Detect which cell encompasses the target text, then output its (X, Y) center coordinate. 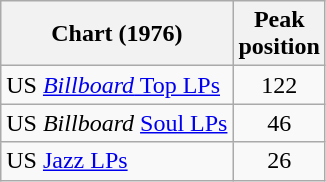
US Billboard Soul LPs (117, 123)
US Jazz LPs (117, 161)
122 (279, 85)
46 (279, 123)
Peakposition (279, 34)
US Billboard Top LPs (117, 85)
26 (279, 161)
Chart (1976) (117, 34)
